For the text-containing cell, return its midpoint in (x, y) coordinate format. 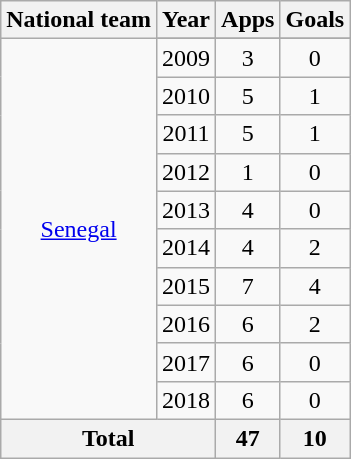
2016 (186, 324)
2009 (186, 58)
2015 (186, 286)
7 (248, 286)
3 (248, 58)
2011 (186, 134)
2013 (186, 210)
2010 (186, 96)
Senegal (79, 230)
National team (79, 20)
2014 (186, 248)
2018 (186, 400)
Total (108, 438)
Apps (248, 20)
Goals (315, 20)
2017 (186, 362)
Year (186, 20)
10 (315, 438)
47 (248, 438)
2012 (186, 172)
